Capture the cell that displays the provided text and extract its [x, y] central coordinate. 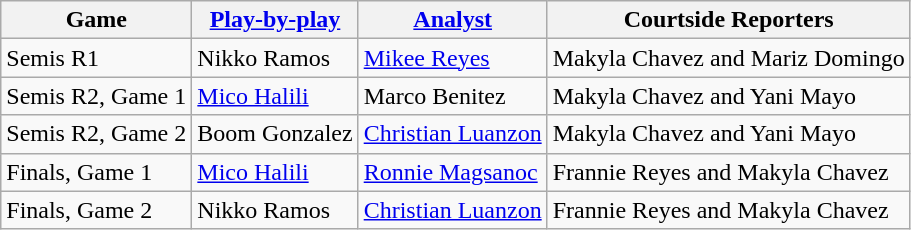
Marco Benitez [452, 96]
Finals, Game 1 [96, 172]
Boom Gonzalez [275, 134]
Semis R1 [96, 58]
Play-by-play [275, 20]
Finals, Game 2 [96, 210]
Game [96, 20]
Mikee Reyes [452, 58]
Analyst [452, 20]
Makyla Chavez and Mariz Domingo [728, 58]
Ronnie Magsanoc [452, 172]
Courtside Reporters [728, 20]
Semis R2, Game 1 [96, 96]
Semis R2, Game 2 [96, 134]
